Detect which cell encompasses the target text, then output its [X, Y] center coordinate. 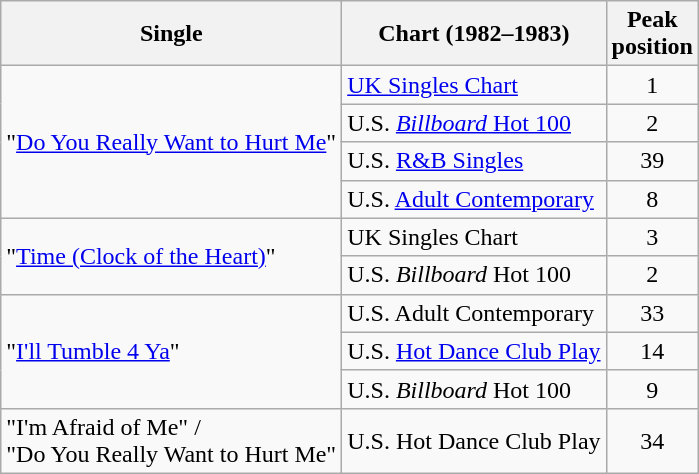
9 [652, 389]
U.S. R&B Singles [474, 161]
33 [652, 313]
"I'm Afraid of Me" / "Do You Really Want to Hurt Me" [172, 440]
Peakposition [652, 34]
"Do You Really Want to Hurt Me" [172, 142]
Single [172, 34]
"Time (Clock of the Heart)" [172, 256]
"I'll Tumble 4 Ya" [172, 351]
14 [652, 351]
34 [652, 440]
8 [652, 199]
39 [652, 161]
1 [652, 85]
Chart (1982–1983) [474, 34]
3 [652, 237]
